For the text-containing cell, return its midpoint in (X, Y) coordinate format. 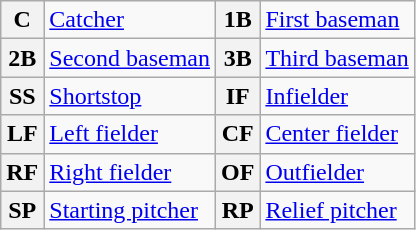
Second baseman (130, 58)
Third baseman (337, 58)
1B (237, 20)
Relief pitcher (337, 210)
Infielder (337, 96)
Starting pitcher (130, 210)
OF (237, 172)
IF (237, 96)
SS (22, 96)
2B (22, 58)
C (22, 20)
RF (22, 172)
Left fielder (130, 134)
Shortstop (130, 96)
3B (237, 58)
Outfielder (337, 172)
RP (237, 210)
LF (22, 134)
Right fielder (130, 172)
CF (237, 134)
First baseman (337, 20)
SP (22, 210)
Catcher (130, 20)
Center fielder (337, 134)
